Extract the (x, y) coordinate from the center of the cell holding the provided text.  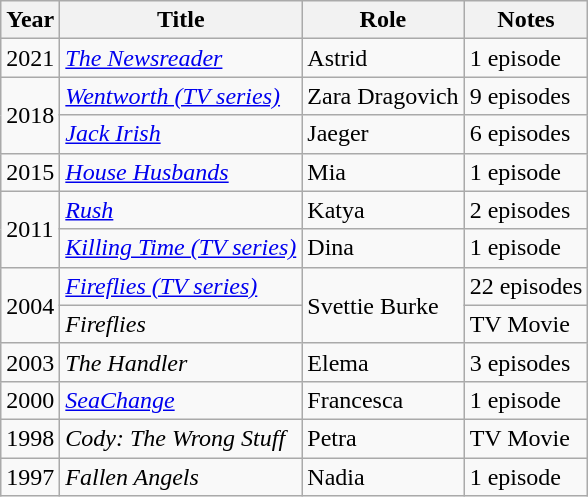
Petra (383, 438)
House Husbands (181, 172)
Katya (383, 210)
Year (30, 20)
Francesca (383, 400)
2000 (30, 400)
1998 (30, 438)
Astrid (383, 58)
Title (181, 20)
Nadia (383, 477)
Jack Irish (181, 134)
2011 (30, 229)
Mia (383, 172)
Elema (383, 362)
Svettie Burke (383, 305)
Notes (526, 20)
6 episodes (526, 134)
The Newsreader (181, 58)
Fallen Angels (181, 477)
Role (383, 20)
3 episodes (526, 362)
Killing Time (TV series) (181, 248)
2004 (30, 305)
Fireflies (181, 324)
Zara Dragovich (383, 96)
Fireflies (TV series) (181, 286)
2021 (30, 58)
Rush (181, 210)
2018 (30, 115)
22 episodes (526, 286)
Cody: The Wrong Stuff (181, 438)
2003 (30, 362)
2 episodes (526, 210)
Wentworth (TV series) (181, 96)
9 episodes (526, 96)
1997 (30, 477)
Jaeger (383, 134)
Dina (383, 248)
The Handler (181, 362)
2015 (30, 172)
SeaChange (181, 400)
